Return the (x, y) coordinate for the center point of the cell that contains the specified text.  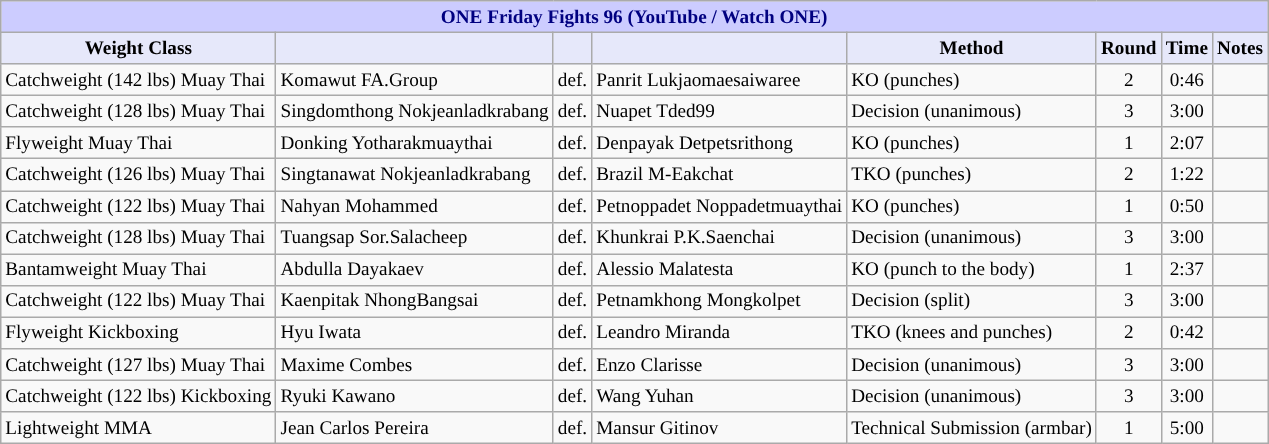
Enzo Clarisse (720, 365)
Kaenpitak NhongBangsai (414, 301)
Jean Carlos Pereira (414, 428)
Petnamkhong Mongkolpet (720, 301)
Lightweight MMA (138, 428)
Singdomthong Nokjeanladkrabang (414, 111)
Bantamweight Muay Thai (138, 270)
TKO (punches) (972, 175)
Nahyan Mohammed (414, 206)
Round (1128, 48)
Wang Yuhan (720, 396)
Singtanawat Nokjeanladkrabang (414, 175)
0:42 (1186, 333)
TKO (knees and punches) (972, 333)
KO (punch to the body) (972, 270)
0:50 (1186, 206)
Catchweight (142 lbs) Muay Thai (138, 80)
Komawut FA.Group (414, 80)
Weight Class (138, 48)
Catchweight (126 lbs) Muay Thai (138, 175)
Brazil M-Eakchat (720, 175)
Mansur Gitinov (720, 428)
Technical Submission (armbar) (972, 428)
Catchweight (127 lbs) Muay Thai (138, 365)
Tuangsap Sor.Salacheep (414, 238)
Notes (1240, 48)
Donking Yotharakmuaythai (414, 143)
Leandro Miranda (720, 333)
2:37 (1186, 270)
Petnoppadet Noppadetmuaythai (720, 206)
Flyweight Kickboxing (138, 333)
ONE Friday Fights 96 (YouTube / Watch ONE) (634, 17)
Ryuki Kawano (414, 396)
Time (1186, 48)
Abdulla Dayakaev (414, 270)
1:22 (1186, 175)
Alessio Malatesta (720, 270)
Panrit Lukjaomaesaiwaree (720, 80)
0:46 (1186, 80)
Flyweight Muay Thai (138, 143)
Method (972, 48)
Decision (split) (972, 301)
Khunkrai P.K.Saenchai (720, 238)
Denpayak Detpetsrithong (720, 143)
Hyu Iwata (414, 333)
Nuapet Tded99 (720, 111)
2:07 (1186, 143)
5:00 (1186, 428)
Maxime Combes (414, 365)
Catchweight (122 lbs) Kickboxing (138, 396)
